Provide the (X, Y) coordinate of the cell's center where the given text is located.  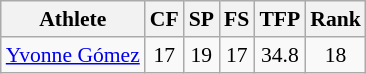
TFP (280, 19)
Yvonne Gómez (73, 55)
18 (336, 55)
CF (164, 19)
FS (236, 19)
Rank (336, 19)
34.8 (280, 55)
Athlete (73, 19)
19 (202, 55)
SP (202, 19)
